For the text-containing cell, return its midpoint in (X, Y) coordinate format. 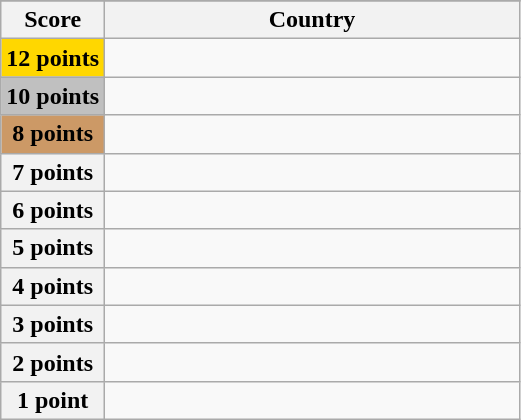
Country (312, 20)
10 points (53, 96)
Score (53, 20)
2 points (53, 362)
4 points (53, 286)
6 points (53, 210)
3 points (53, 324)
1 point (53, 400)
5 points (53, 248)
12 points (53, 58)
7 points (53, 172)
8 points (53, 134)
